Locate the cell with the specified text and output its (x, y) center coordinate. 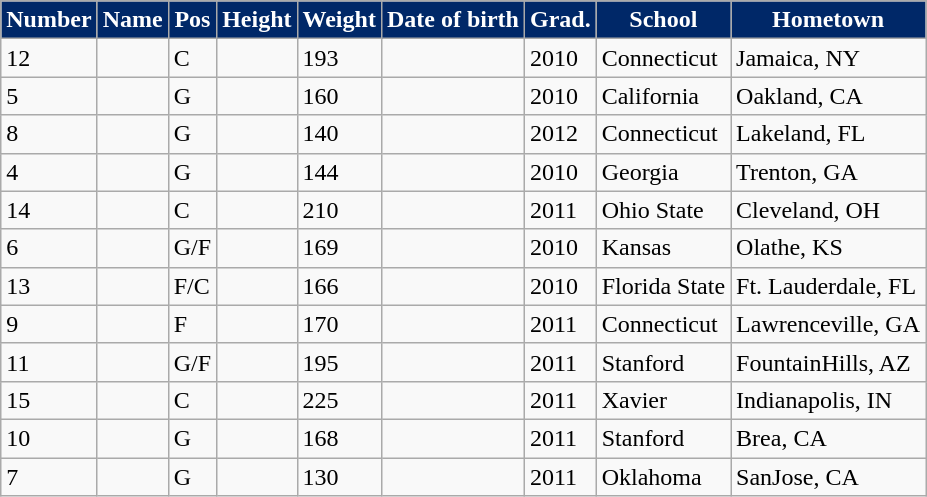
FountainHills, AZ (828, 362)
144 (339, 172)
166 (339, 286)
13 (49, 286)
169 (339, 248)
170 (339, 324)
6 (49, 248)
Georgia (663, 172)
168 (339, 438)
Height (257, 20)
SanJose, CA (828, 477)
195 (339, 362)
Xavier (663, 400)
Oakland, CA (828, 96)
Jamaica, NY (828, 58)
12 (49, 58)
8 (49, 134)
193 (339, 58)
Number (49, 20)
225 (339, 400)
Cleveland, OH (828, 210)
5 (49, 96)
Ohio State (663, 210)
14 (49, 210)
Trenton, GA (828, 172)
Brea, CA (828, 438)
10 (49, 438)
Oklahoma (663, 477)
School (663, 20)
9 (49, 324)
Date of birth (452, 20)
130 (339, 477)
Grad. (560, 20)
Lakeland, FL (828, 134)
Name (132, 20)
Pos (192, 20)
Florida State (663, 286)
160 (339, 96)
7 (49, 477)
Lawrenceville, GA (828, 324)
11 (49, 362)
15 (49, 400)
Hometown (828, 20)
Kansas (663, 248)
F (192, 324)
210 (339, 210)
4 (49, 172)
F/C (192, 286)
Ft. Lauderdale, FL (828, 286)
Weight (339, 20)
Indianapolis, IN (828, 400)
Olathe, KS (828, 248)
2012 (560, 134)
California (663, 96)
140 (339, 134)
